Capture the cell that displays the provided text and extract its (x, y) central coordinate. 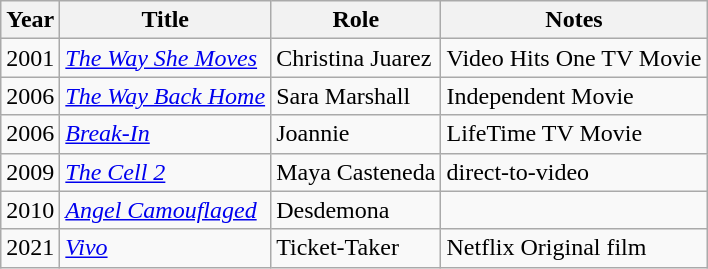
2009 (30, 172)
LifeTime TV Movie (574, 134)
Vivo (166, 248)
Break-In (166, 134)
Christina Juarez (356, 58)
Year (30, 20)
Joannie (356, 134)
Independent Movie (574, 96)
Desdemona (356, 210)
2010 (30, 210)
Role (356, 20)
The Way She Moves (166, 58)
Sara Marshall (356, 96)
Video Hits One TV Movie (574, 58)
2021 (30, 248)
Ticket-Taker (356, 248)
Netflix Original film (574, 248)
The Way Back Home (166, 96)
2001 (30, 58)
Title (166, 20)
Maya Casteneda (356, 172)
Notes (574, 20)
direct-to-video (574, 172)
The Cell 2 (166, 172)
Angel Camouflaged (166, 210)
